Pinpoint the cell where the given text exists, returning its [x, y] midpoint coordinate. 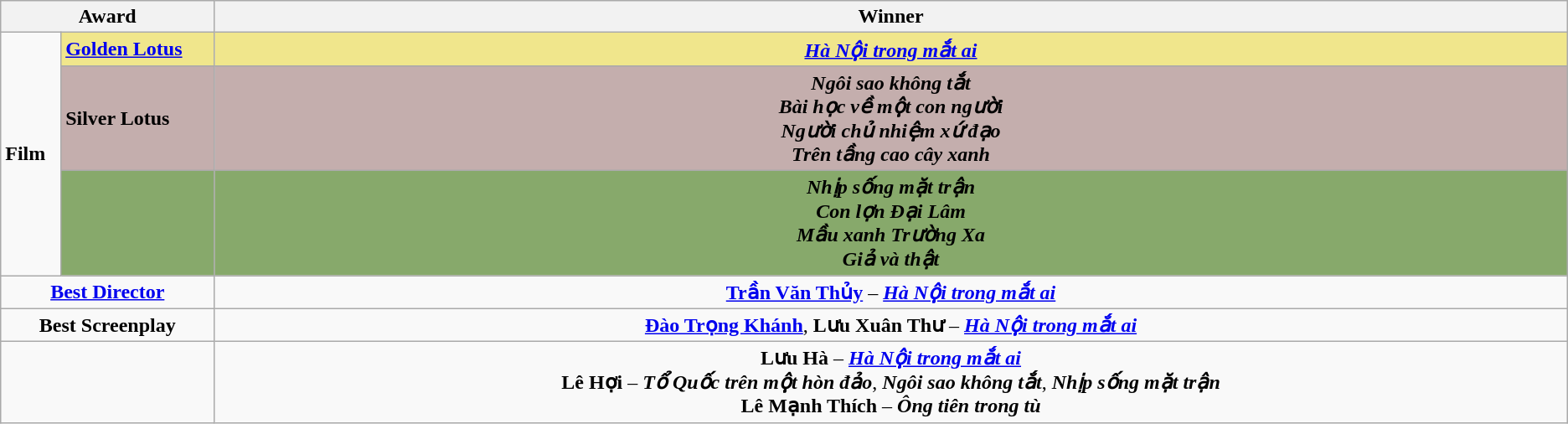
Hà Nội trong mắt ai [891, 49]
Ngôi sao không tắtBài học về một con ngườiNgười chủ nhiệm xứ đạoTrên tầng cao cây xanh [891, 117]
Award [107, 17]
Winner [891, 17]
Silver Lotus [137, 117]
Lưu Hà – Hà Nội trong mắt aiLê Hợi – Tổ Quốc trên một hòn đảo, Ngôi sao không tắt, Nhịp sống mặt trậnLê Mạnh Thích – Ông tiên trong tù [891, 382]
Đào Trọng Khánh, Lưu Xuân Thư – Hà Nội trong mắt ai [891, 325]
Trần Văn Thủy – Hà Nội trong mắt ai [891, 292]
Golden Lotus [137, 49]
Best Director [107, 292]
Best Screenplay [107, 325]
Film [31, 154]
Nhịp sống mặt trậnCon lợn Đại LâmMầu xanh Trường XaGiả và thật [891, 223]
